Detect which cell encompasses the target text, then output its [X, Y] center coordinate. 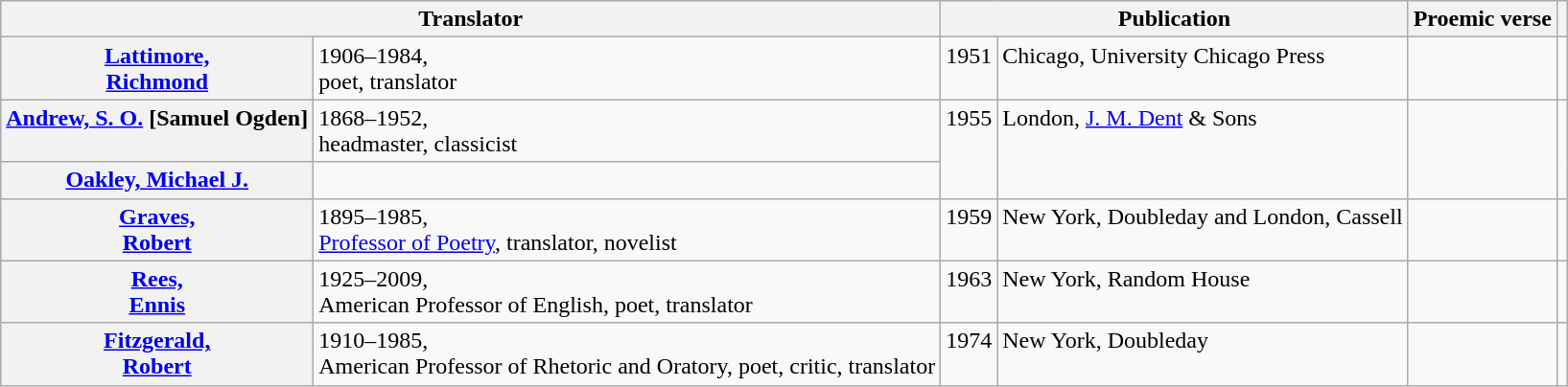
New York, Doubleday and London, Cassell [1203, 230]
1955 [969, 149]
New York, Random House [1203, 291]
Andrew, S. O. [Samuel Ogden] [157, 130]
1925–2009,American Professor of English, poet, translator [627, 291]
New York, Doubleday [1203, 354]
1868–1952,headmaster, classicist [627, 130]
Chicago, University Chicago Press [1203, 69]
1974 [969, 354]
1951 [969, 69]
1910–1985,American Professor of Rhetoric and Oratory, poet, critic, translator [627, 354]
1895–1985,Professor of Poetry, translator, novelist [627, 230]
Fitzgerald,Robert [157, 354]
1959 [969, 230]
Proemic verse [1483, 19]
Translator [471, 19]
1906–1984,poet, translator [627, 69]
Rees,Ennis [157, 291]
Publication [1174, 19]
London, J. M. Dent & Sons [1203, 149]
1963 [969, 291]
Graves,Robert [157, 230]
Lattimore,Richmond [157, 69]
Oakley, Michael J. [157, 180]
